Return the [x, y] coordinate for the center point of the cell that contains the specified text.  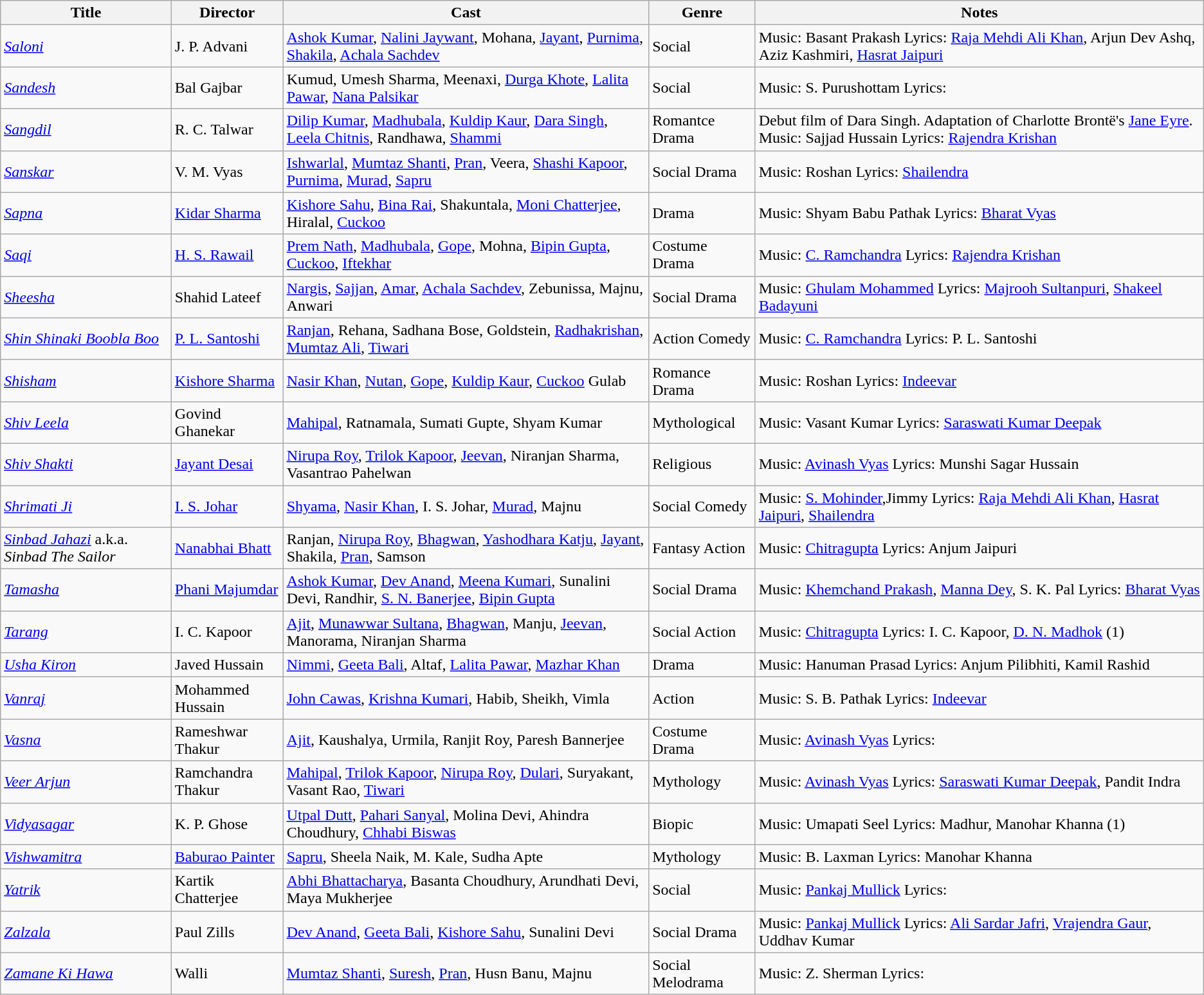
Music: Roshan Lyrics: Shailendra [979, 171]
Kishore Sahu, Bina Rai, Shakuntala, Moni Chatterjee, Hiralal, Cuckoo [466, 214]
Ishwarlal, Mumtaz Shanti, Pran, Veera, Shashi Kapoor, Purnima, Murad, Sapru [466, 171]
Saloni [86, 46]
Vasna [86, 740]
Mythological [702, 422]
Sheesha [86, 297]
Music: Avinash Vyas Lyrics: Munshi Sagar Hussain [979, 464]
Music: Roshan Lyrics: Indeevar [979, 381]
Walli [227, 974]
Music: Khemchand Prakash, Manna Dey, S. K. Pal Lyrics: Bharat Vyas [979, 590]
Dilip Kumar, Madhubala, Kuldip Kaur, Dara Singh, Leela Chitnis, Randhawa, Shammi [466, 130]
Music: C. Ramchandra Lyrics: P. L. Santoshi [979, 338]
Dev Anand, Geeta Bali, Kishore Sahu, Sunalini Devi [466, 931]
Music: Pankaj Mullick Lyrics: [979, 890]
Debut film of Dara Singh. Adaptation of Charlotte Brontë's Jane Eyre. Music: Sajjad Hussain Lyrics: Rajendra Krishan [979, 130]
Music: Basant Prakash Lyrics: Raja Mehdi Ali Khan, Arjun Dev Ashq, Aziz Kashmiri, Hasrat Jaipuri [979, 46]
Kidar Sharma [227, 214]
Romance Drama [702, 381]
Sinbad Jahazi a.k.a. Sinbad The Sailor [86, 548]
Ashok Kumar, Nalini Jaywant, Mohana, Jayant, Purnima, Shakila, Achala Sachdev [466, 46]
Ashok Kumar, Dev Anand, Meena Kumari, Sunalini Devi, Randhir, S. N. Banerjee, Bipin Gupta [466, 590]
Baburao Painter [227, 857]
Nanabhai Bhatt [227, 548]
Music: B. Laxman Lyrics: Manohar Khanna [979, 857]
Sanskar [86, 171]
Music: Pankaj Mullick Lyrics: Ali Sardar Jafri, Vrajendra Gaur, Uddhav Kumar [979, 931]
Shiv Leela [86, 422]
Nirupa Roy, Trilok Kapoor, Jeevan, Niranjan Sharma, Vasantrao Pahelwan [466, 464]
Bal Gajbar [227, 87]
John Cawas, Krishna Kumari, Habib, Sheikh, Vimla [466, 698]
Rameshwar Thakur [227, 740]
Music: Ghulam Mohammed Lyrics: Majrooh Sultanpuri, Shakeel Badayuni [979, 297]
Zalzala [86, 931]
Mahipal, Ratnamala, Sumati Gupte, Shyam Kumar [466, 422]
Action Comedy [702, 338]
H. S. Rawail [227, 255]
Biopic [702, 823]
Music: S. Mohinder,Jimmy Lyrics: Raja Mehdi Ali Khan, Hasrat Jaipuri, Shailendra [979, 506]
V. M. Vyas [227, 171]
Vishwamitra [86, 857]
Social Action [702, 632]
Sangdil [86, 130]
Vidyasagar [86, 823]
J. P. Advani [227, 46]
Ajit, Munawwar Sultana, Bhagwan, Manju, Jeevan, Manorama, Niranjan Sharma [466, 632]
Tamasha [86, 590]
Phani Majumdar [227, 590]
Music: C. Ramchandra Lyrics: Rajendra Krishan [979, 255]
Religious [702, 464]
I. C. Kapoor [227, 632]
Music: S. B. Pathak Lyrics: Indeevar [979, 698]
Mahipal, Trilok Kapoor, Nirupa Roy, Dulari, Suryakant, Vasant Rao, Tiwari [466, 782]
Jayant Desai [227, 464]
Veer Arjun [86, 782]
Prem Nath, Madhubala, Gope, Mohna, Bipin Gupta, Cuckoo, Iftekhar [466, 255]
Music: Shyam Babu Pathak Lyrics: Bharat Vyas [979, 214]
Shrimati Ji [86, 506]
Fantasy Action [702, 548]
Mohammed Hussain [227, 698]
Kumud, Umesh Sharma, Meenaxi, Durga Khote, Lalita Pawar, Nana Palsikar [466, 87]
Shisham [86, 381]
Social Comedy [702, 506]
K. P. Ghose [227, 823]
Music: Hanuman Prasad Lyrics: Anjum Pilibhiti, Kamil Rashid [979, 665]
Nasir Khan, Nutan, Gope, Kuldip Kaur, Cuckoo Gulab [466, 381]
Romantce Drama [702, 130]
Ranjan, Rehana, Sadhana Bose, Goldstein, Radhakrishan, Mumtaz Ali, Tiwari [466, 338]
Nargis, Sajjan, Amar, Achala Sachdev, Zebunissa, Majnu, Anwari [466, 297]
Music: Chitragupta Lyrics: Anjum Jaipuri [979, 548]
Cast [466, 13]
Action [702, 698]
P. L. Santoshi [227, 338]
Music: Avinash Vyas Lyrics: [979, 740]
Vanraj [86, 698]
Shahid Lateef [227, 297]
R. C. Talwar [227, 130]
Abhi Bhattacharya, Basanta Choudhury, Arundhati Devi, Maya Mukherjee [466, 890]
Genre [702, 13]
Yatrik [86, 890]
Director [227, 13]
Mumtaz Shanti, Suresh, Pran, Husn Banu, Majnu [466, 974]
Notes [979, 13]
Tarang [86, 632]
Sapru, Sheela Naik, M. Kale, Sudha Apte [466, 857]
Shin Shinaki Boobla Boo [86, 338]
Zamane Ki Hawa [86, 974]
Usha Kiron [86, 665]
Utpal Dutt, Pahari Sanyal, Molina Devi, Ahindra Choudhury, Chhabi Biswas [466, 823]
Shyama, Nasir Khan, I. S. Johar, Murad, Majnu [466, 506]
Title [86, 13]
Govind Ghanekar [227, 422]
I. S. Johar [227, 506]
Music: Avinash Vyas Lyrics: Saraswati Kumar Deepak, Pandit Indra [979, 782]
Social Melodrama [702, 974]
Ajit, Kaushalya, Urmila, Ranjit Roy, Paresh Bannerjee [466, 740]
Sandesh [86, 87]
Shiv Shakti [86, 464]
Kartik Chatterjee [227, 890]
Saqi [86, 255]
Music: Vasant Kumar Lyrics: Saraswati Kumar Deepak [979, 422]
Nimmi, Geeta Bali, Altaf, Lalita Pawar, Mazhar Khan [466, 665]
Music: Z. Sherman Lyrics: [979, 974]
Music: Umapati Seel Lyrics: Madhur, Manohar Khanna (1) [979, 823]
Ramchandra Thakur [227, 782]
Music: Chitragupta Lyrics: I. C. Kapoor, D. N. Madhok (1) [979, 632]
Music: S. Purushottam Lyrics: [979, 87]
Javed Hussain [227, 665]
Ranjan, Nirupa Roy, Bhagwan, Yashodhara Katju, Jayant, Shakila, Pran, Samson [466, 548]
Sapna [86, 214]
Kishore Sharma [227, 381]
Paul Zills [227, 931]
